Locate the cell with the specified text and output its [x, y] center coordinate. 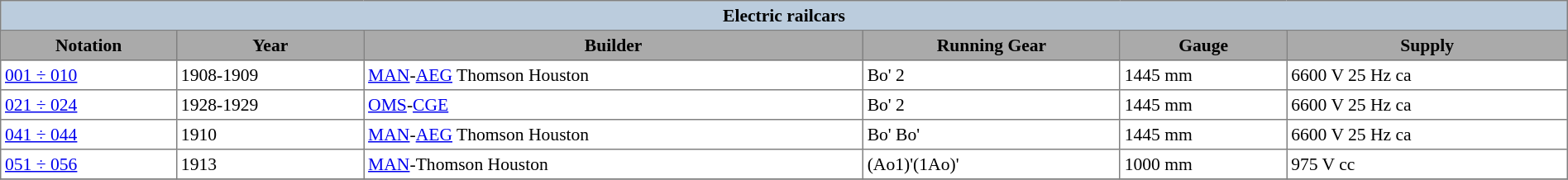
1928-1929 [270, 105]
1000 mm [1202, 164]
1913 [270, 164]
051 ÷ 056 [89, 164]
975 V cc [1427, 164]
021 ÷ 024 [89, 105]
001 ÷ 010 [89, 75]
Electric railcars [784, 16]
OMS-CGE [614, 105]
Year [270, 45]
Bo' Bo' [991, 135]
MAN-Thomson Houston [614, 164]
041 ÷ 044 [89, 135]
1908-1909 [270, 75]
Gauge [1202, 45]
Running Gear [991, 45]
Notation [89, 45]
Builder [614, 45]
(Ao1)'(1Ao)' [991, 164]
1910 [270, 135]
Supply [1427, 45]
